Identify which cell holds the provided text, then report its (X, Y) central coordinate. 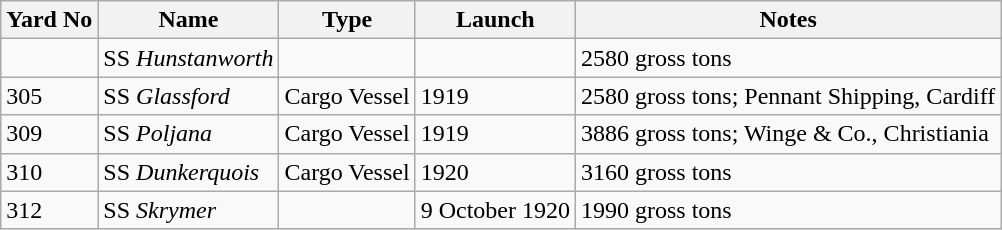
2580 gross tons; Pennant Shipping, Cardiff (788, 96)
309 (50, 134)
Name (188, 20)
SS Glassford (188, 96)
3160 gross tons (788, 172)
Notes (788, 20)
9 October 1920 (495, 210)
Yard No (50, 20)
Type (347, 20)
1990 gross tons (788, 210)
312 (50, 210)
310 (50, 172)
3886 gross tons; Winge & Co., Christiania (788, 134)
SS Skrymer (188, 210)
1920 (495, 172)
SS Dunkerquois (188, 172)
Launch (495, 20)
SS Poljana (188, 134)
2580 gross tons (788, 58)
SS Hunstanworth (188, 58)
305 (50, 96)
